Determine the (x, y) coordinate at the center of the cell enclosing the given text.  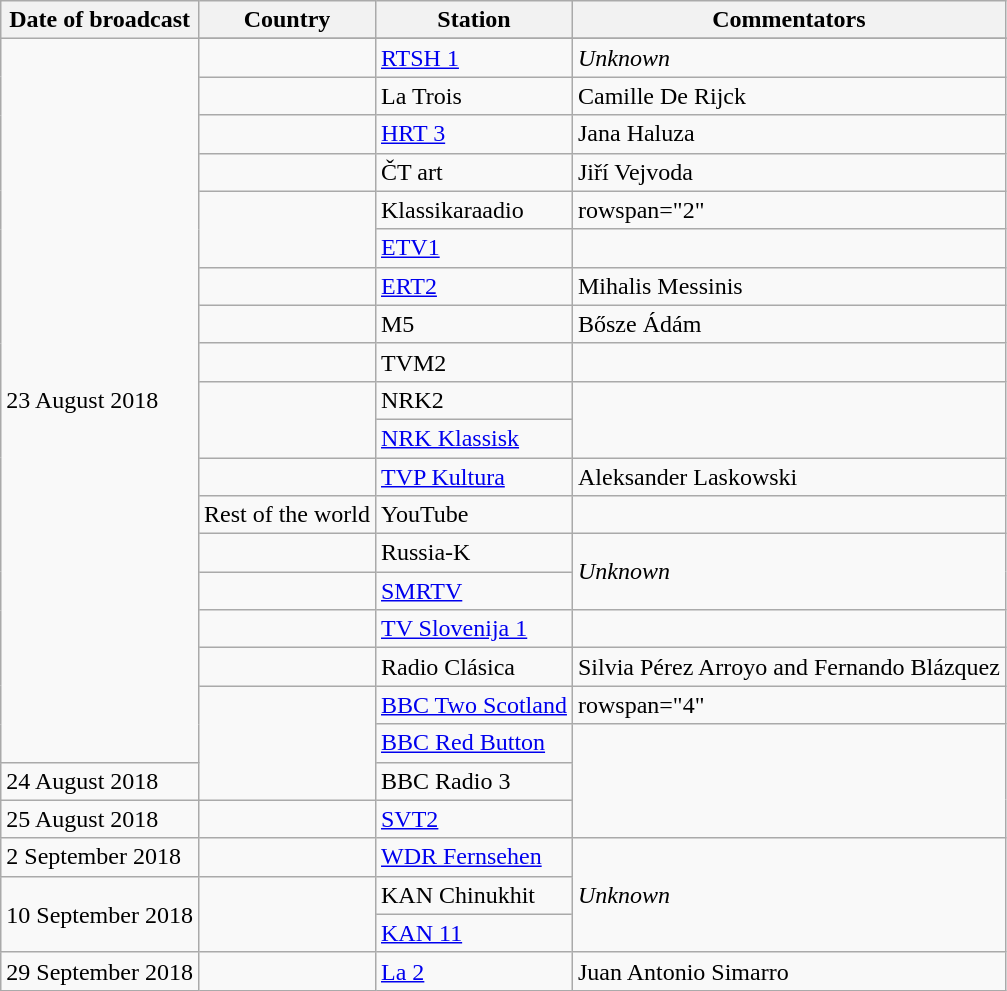
WDR Fernsehen (474, 857)
Juan Antonio Simarro (788, 971)
23 August 2018 (100, 400)
KAN Chinukhit (474, 895)
SMRTV (474, 591)
La Trois (474, 96)
Jana Haluza (788, 134)
TVM2 (474, 362)
Silvia Pérez Arroyo and Fernando Blázquez (788, 667)
25 August 2018 (100, 819)
TVP Kultura (474, 477)
BBC Radio 3 (474, 781)
rowspan="4" (788, 705)
M5 (474, 324)
Camille De Rijck (788, 96)
Rest of the world (286, 515)
Commentators (788, 20)
SVT2 (474, 819)
Radio Clásica (474, 667)
10 September 2018 (100, 914)
RTSH 1 (474, 58)
NRK2 (474, 400)
ETV1 (474, 248)
29 September 2018 (100, 971)
BBC Red Button (474, 743)
2 September 2018 (100, 857)
La 2 (474, 971)
HRT 3 (474, 134)
Country (286, 20)
Bősze Ádám (788, 324)
Station (474, 20)
ČT art (474, 172)
ERT2 (474, 286)
Russia-K (474, 553)
TV Slovenija 1 (474, 629)
Jiří Vejvoda (788, 172)
24 August 2018 (100, 781)
Date of broadcast (100, 20)
Klassikaraadio (474, 210)
rowspan="2" (788, 210)
YouTube (474, 515)
NRK Klassisk (474, 438)
Mihalis Messinis (788, 286)
BBC Two Scotland (474, 705)
Aleksander Laskowski (788, 477)
KAN 11 (474, 933)
